Find where the given text appears and provide that cell's center as [x, y] coordinate. 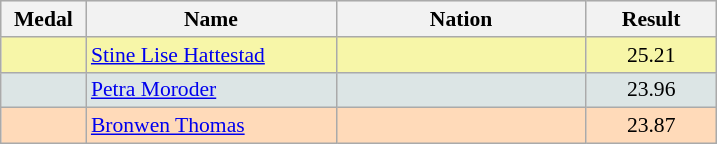
23.87 [651, 126]
23.96 [651, 90]
Nation [461, 19]
Medal [44, 19]
Petra Moroder [211, 90]
Bronwen Thomas [211, 126]
Result [651, 19]
Stine Lise Hattestad [211, 55]
Name [211, 19]
25.21 [651, 55]
